Locate the cell with the specified text and output its [x, y] center coordinate. 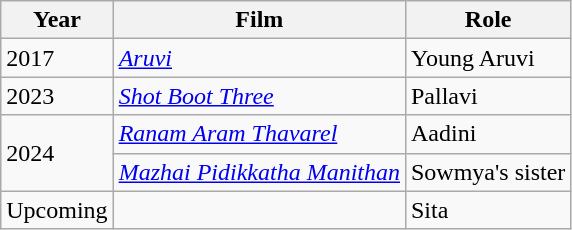
Young Aruvi [488, 58]
Aadini [488, 134]
Sowmya's sister [488, 172]
2023 [57, 96]
Aruvi [259, 58]
Sita [488, 210]
2024 [57, 153]
2017 [57, 58]
Ranam Aram Thavarel [259, 134]
Mazhai Pidikkatha Manithan [259, 172]
Upcoming [57, 210]
Pallavi [488, 96]
Role [488, 20]
Year [57, 20]
Film [259, 20]
Shot Boot Three [259, 96]
